Search for the cell housing the specified text and yield its [x, y] center coordinate. 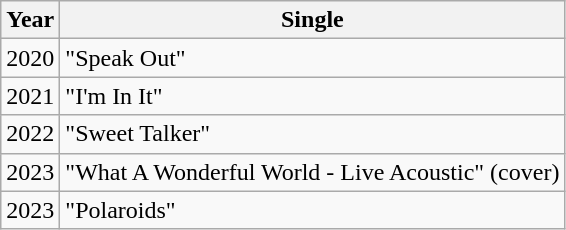
"Sweet Talker" [312, 134]
"Speak Out" [312, 58]
2022 [30, 134]
Single [312, 20]
2021 [30, 96]
2020 [30, 58]
"Polaroids" [312, 210]
"What A Wonderful World - Live Acoustic" (cover) [312, 172]
"I'm In It" [312, 96]
Year [30, 20]
